Search for the cell housing the specified text and yield its (x, y) center coordinate. 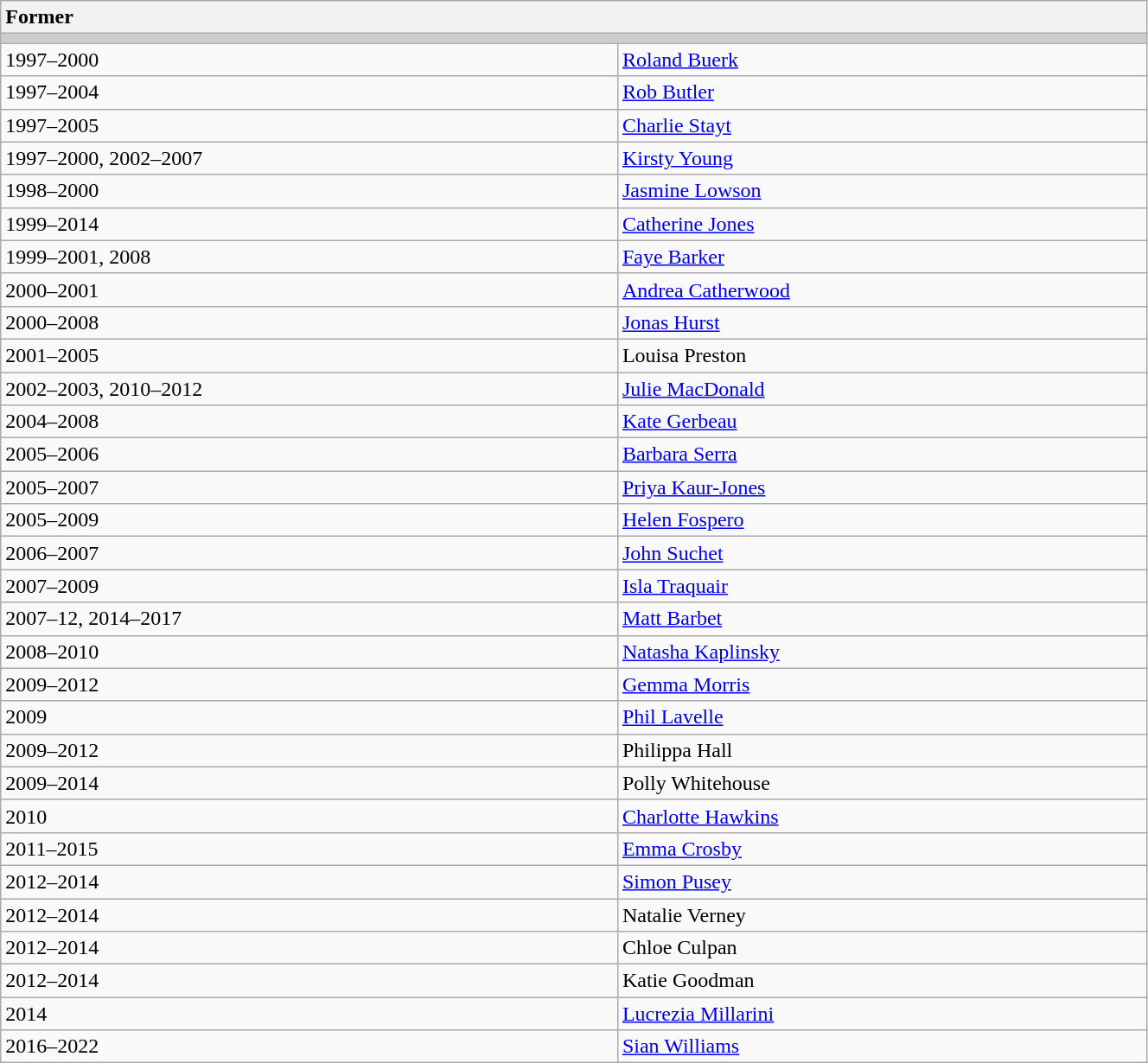
Former (574, 17)
2001–2005 (309, 355)
2006–2007 (309, 553)
Katie Goodman (882, 981)
Charlotte Hawkins (882, 816)
Emma Crosby (882, 849)
2005–2009 (309, 520)
2005–2006 (309, 455)
Barbara Serra (882, 455)
2008–2010 (309, 652)
Gemma Morris (882, 684)
2004–2008 (309, 422)
Catherine Jones (882, 224)
Polly Whitehouse (882, 783)
Kate Gerbeau (882, 422)
2011–2015 (309, 849)
1999–2014 (309, 224)
2009 (309, 717)
1997–2000, 2002–2007 (309, 158)
2007–2009 (309, 586)
Louisa Preston (882, 355)
Kirsty Young (882, 158)
Andrea Catherwood (882, 290)
Priya Kaur-Jones (882, 487)
Helen Fospero (882, 520)
2000–2008 (309, 322)
2016–2022 (309, 1047)
1997–2004 (309, 92)
Faye Barker (882, 257)
Charlie Stayt (882, 125)
Natalie Verney (882, 915)
2002–2003, 2010–2012 (309, 388)
2014 (309, 1014)
2007–12, 2014–2017 (309, 619)
2000–2001 (309, 290)
Isla Traquair (882, 586)
John Suchet (882, 553)
Matt Barbet (882, 619)
Jasmine Lowson (882, 191)
Jonas Hurst (882, 322)
1999–2001, 2008 (309, 257)
2010 (309, 816)
Phil Lavelle (882, 717)
1997–2000 (309, 60)
Natasha Kaplinsky (882, 652)
2009–2014 (309, 783)
Rob Butler (882, 92)
Sian Williams (882, 1047)
2005–2007 (309, 487)
Simon Pusey (882, 882)
1998–2000 (309, 191)
Lucrezia Millarini (882, 1014)
Chloe Culpan (882, 948)
Philippa Hall (882, 750)
Roland Buerk (882, 60)
1997–2005 (309, 125)
Julie MacDonald (882, 388)
